Provide the (x, y) coordinate of the cell's center where the given text is located.  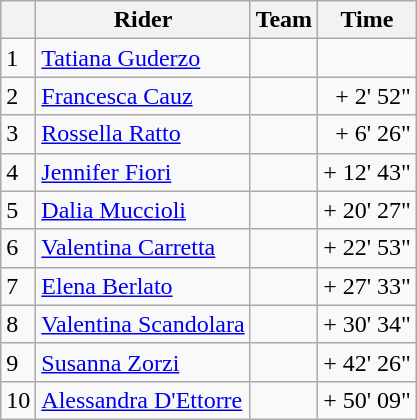
5 (18, 210)
+ 12' 43" (368, 172)
9 (18, 362)
Valentina Carretta (143, 248)
Elena Berlato (143, 286)
+ 22' 53" (368, 248)
10 (18, 400)
Jennifer Fiori (143, 172)
Rider (143, 20)
+ 6' 26" (368, 134)
+ 27' 33" (368, 286)
2 (18, 96)
3 (18, 134)
+ 20' 27" (368, 210)
Rossella Ratto (143, 134)
+ 2' 52" (368, 96)
Team (284, 20)
7 (18, 286)
4 (18, 172)
8 (18, 324)
Alessandra D'Ettorre (143, 400)
+ 30' 34" (368, 324)
Susanna Zorzi (143, 362)
Valentina Scandolara (143, 324)
Francesca Cauz (143, 96)
Tatiana Guderzo (143, 58)
6 (18, 248)
Time (368, 20)
+ 42' 26" (368, 362)
Dalia Muccioli (143, 210)
+ 50' 09" (368, 400)
1 (18, 58)
